Capture the cell that displays the provided text and extract its [x, y] central coordinate. 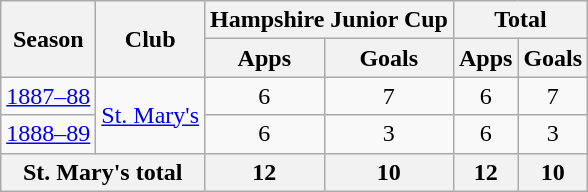
St. Mary's [150, 115]
Total [520, 20]
1887–88 [48, 96]
Club [150, 39]
1888–89 [48, 134]
Season [48, 39]
Hampshire Junior Cup [330, 20]
St. Mary's total [103, 172]
